Extract the (X, Y) coordinate from the center of the cell holding the provided text.  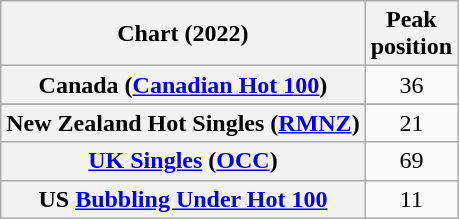
11 (411, 199)
Peakposition (411, 34)
21 (411, 123)
US Bubbling Under Hot 100 (183, 199)
UK Singles (OCC) (183, 161)
Chart (2022) (183, 34)
36 (411, 85)
New Zealand Hot Singles (RMNZ) (183, 123)
69 (411, 161)
Canada (Canadian Hot 100) (183, 85)
